Provide the [x, y] coordinate of the cell's center where the given text is located.  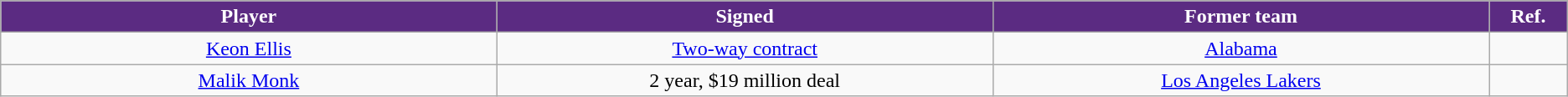
Keon Ellis [249, 48]
Malik Monk [249, 80]
Los Angeles Lakers [1240, 80]
Two-way contract [745, 48]
Player [249, 17]
2 year, $19 million deal [745, 80]
Former team [1240, 17]
Signed [745, 17]
Alabama [1240, 48]
Ref. [1529, 17]
